For the text-containing cell, return its midpoint in (X, Y) coordinate format. 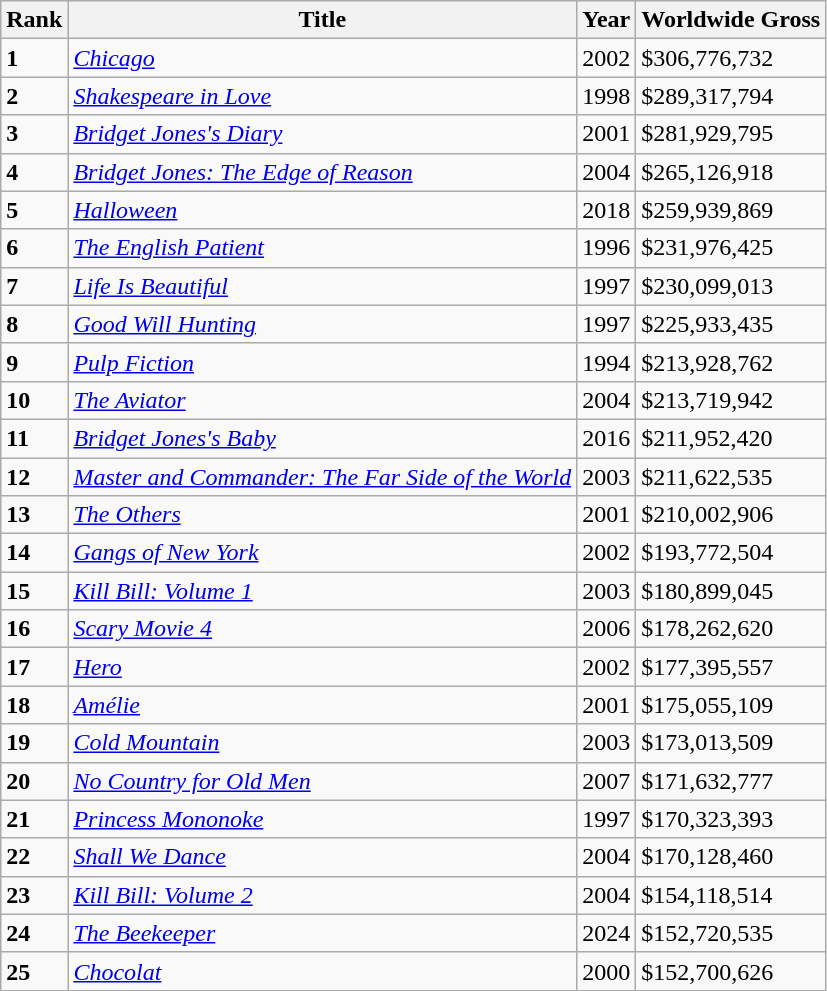
Hero (322, 667)
21 (34, 819)
$152,720,535 (731, 933)
$213,928,762 (731, 362)
The Others (322, 515)
$281,929,795 (731, 134)
$178,262,620 (731, 629)
2007 (606, 781)
2 (34, 96)
1 (34, 58)
2016 (606, 438)
Cold Mountain (322, 743)
$259,939,869 (731, 210)
5 (34, 210)
$171,632,777 (731, 781)
10 (34, 400)
Bridget Jones: The Edge of Reason (322, 172)
22 (34, 857)
7 (34, 286)
$180,899,045 (731, 591)
Shakespeare in Love (322, 96)
14 (34, 553)
2006 (606, 629)
$211,622,535 (731, 477)
1994 (606, 362)
$225,933,435 (731, 324)
$289,317,794 (731, 96)
Amélie (322, 705)
23 (34, 895)
Bridget Jones's Diary (322, 134)
Chicago (322, 58)
11 (34, 438)
16 (34, 629)
The English Patient (322, 248)
Master and Commander: The Far Side of the World (322, 477)
8 (34, 324)
24 (34, 933)
1998 (606, 96)
Scary Movie 4 (322, 629)
2024 (606, 933)
Title (322, 20)
25 (34, 971)
12 (34, 477)
2018 (606, 210)
19 (34, 743)
1996 (606, 248)
13 (34, 515)
$265,126,918 (731, 172)
The Beekeeper (322, 933)
Chocolat (322, 971)
$211,952,420 (731, 438)
$177,395,557 (731, 667)
6 (34, 248)
$210,002,906 (731, 515)
Bridget Jones's Baby (322, 438)
15 (34, 591)
Good Will Hunting (322, 324)
Shall We Dance (322, 857)
4 (34, 172)
Pulp Fiction (322, 362)
20 (34, 781)
18 (34, 705)
$231,976,425 (731, 248)
$152,700,626 (731, 971)
The Aviator (322, 400)
17 (34, 667)
Life Is Beautiful (322, 286)
No Country for Old Men (322, 781)
Halloween (322, 210)
$154,118,514 (731, 895)
$193,772,504 (731, 553)
Kill Bill: Volume 1 (322, 591)
Worldwide Gross (731, 20)
Rank (34, 20)
Princess Mononoke (322, 819)
2000 (606, 971)
$230,099,013 (731, 286)
Gangs of New York (322, 553)
Kill Bill: Volume 2 (322, 895)
$173,013,509 (731, 743)
$170,323,393 (731, 819)
$170,128,460 (731, 857)
$175,055,109 (731, 705)
$213,719,942 (731, 400)
$306,776,732 (731, 58)
9 (34, 362)
Year (606, 20)
3 (34, 134)
